Output the (x, y) coordinate of the center of the cell containing the given text.  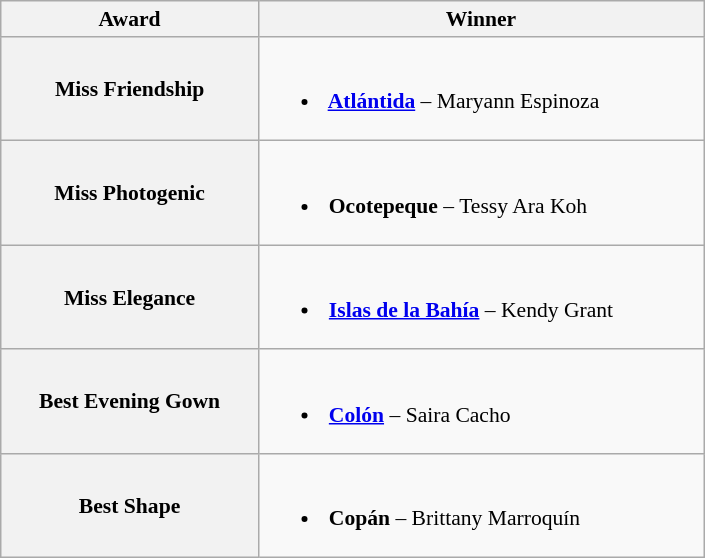
Ocotepeque – Tessy Ara Koh (480, 193)
Best Evening Gown (130, 402)
Winner (480, 19)
Islas de la Bahía – Kendy Grant (480, 297)
Atlántida – Maryann Espinoza (480, 89)
Miss Elegance (130, 297)
Copán – Brittany Marroquín (480, 506)
Miss Friendship (130, 89)
Miss Photogenic (130, 193)
Award (130, 19)
Colón – Saira Cacho (480, 402)
Best Shape (130, 506)
